Output the (X, Y) coordinate of the center of the cell containing the given text.  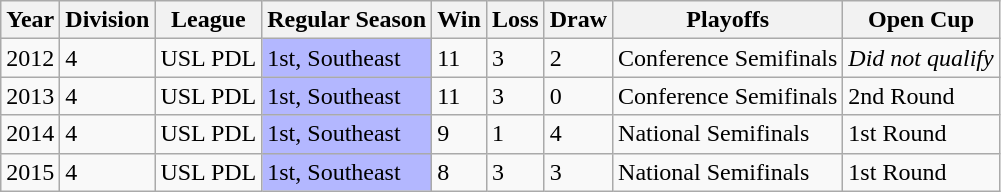
Open Cup (921, 20)
2015 (30, 172)
Did not qualify (921, 58)
Loss (515, 20)
2013 (30, 96)
9 (460, 134)
Draw (578, 20)
Regular Season (347, 20)
2 (578, 58)
League (208, 20)
2014 (30, 134)
Year (30, 20)
Division (108, 20)
0 (578, 96)
1 (515, 134)
2nd Round (921, 96)
Playoffs (728, 20)
2012 (30, 58)
Win (460, 20)
8 (460, 172)
